Return the [X, Y] coordinate for the center point of the cell that contains the specified text.  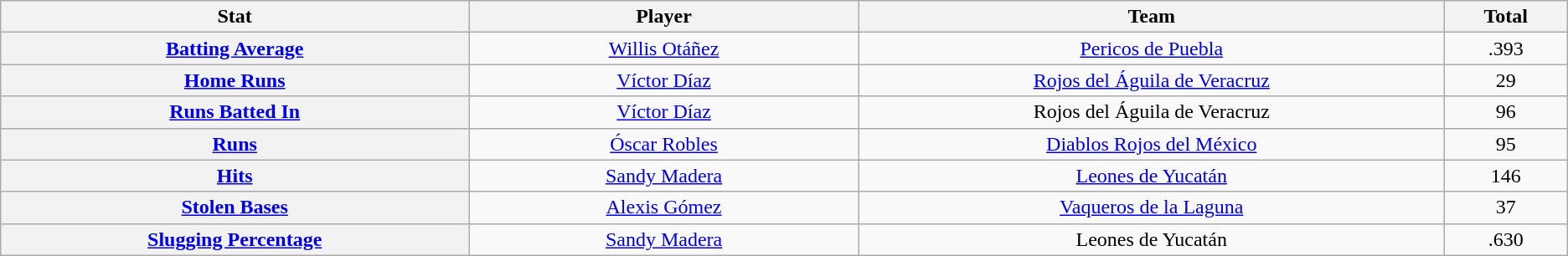
.393 [1506, 49]
95 [1506, 144]
Runs Batted In [235, 112]
Alexis Gómez [664, 207]
29 [1506, 80]
Diablos Rojos del México [1151, 144]
Runs [235, 144]
Slugging Percentage [235, 239]
37 [1506, 207]
.630 [1506, 239]
Óscar Robles [664, 144]
Total [1506, 17]
Home Runs [235, 80]
Willis Otáñez [664, 49]
Stolen Bases [235, 207]
Stat [235, 17]
146 [1506, 176]
Pericos de Puebla [1151, 49]
Batting Average [235, 49]
Player [664, 17]
Team [1151, 17]
Vaqueros de la Laguna [1151, 207]
96 [1506, 112]
Hits [235, 176]
